Determine the (x, y) coordinate at the center of the cell enclosing the given text.  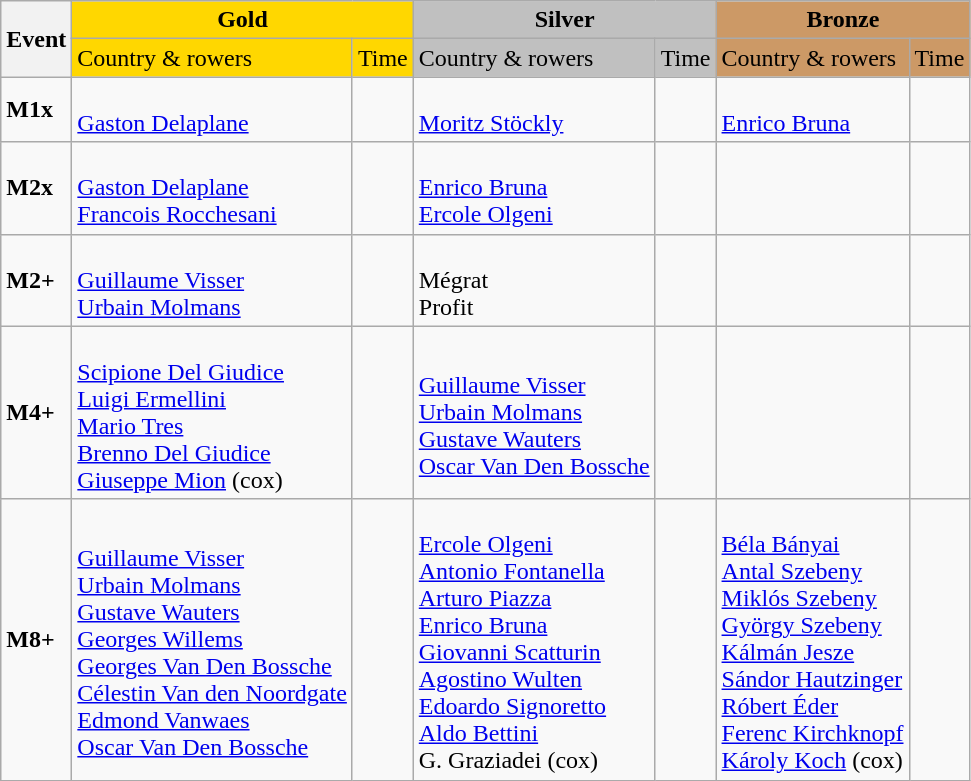
Gold (242, 20)
Guillaume Visser Urbain Molmans Gustave Wauters Oscar Van Den Bossche (534, 412)
Moritz Stöckly (534, 110)
Scipione Del Giudice Luigi Ermellini Mario Tres Brenno Del Giudice Giuseppe Mion (cox) (212, 412)
Gaston Delaplane Francois Rocchesani (212, 188)
M2+ (36, 280)
Ercole Olgeni Antonio Fontanella Arturo Piazza Enrico Bruna Giovanni Scatturin Agostino Wulten Edoardo Signoretto Aldo Bettini G. Graziadei (cox) (534, 640)
M8+ (36, 640)
Event (36, 39)
M1x (36, 110)
Béla Bányai Antal Szebeny Miklós Szebeny György Szebeny Kálmán Jesze Sándor Hautzinger Róbert Éder Ferenc Kirchknopf Károly Koch (cox) (812, 640)
Bronze (843, 20)
Silver (564, 20)
Enrico Bruna (812, 110)
Enrico Bruna Ercole Olgeni (534, 188)
Mégrat Profit (534, 280)
M2x (36, 188)
M4+ (36, 412)
Guillaume Visser Urbain Molmans (212, 280)
Gaston Delaplane (212, 110)
